Provide the (X, Y) coordinate of the cell's center where the given text is located.  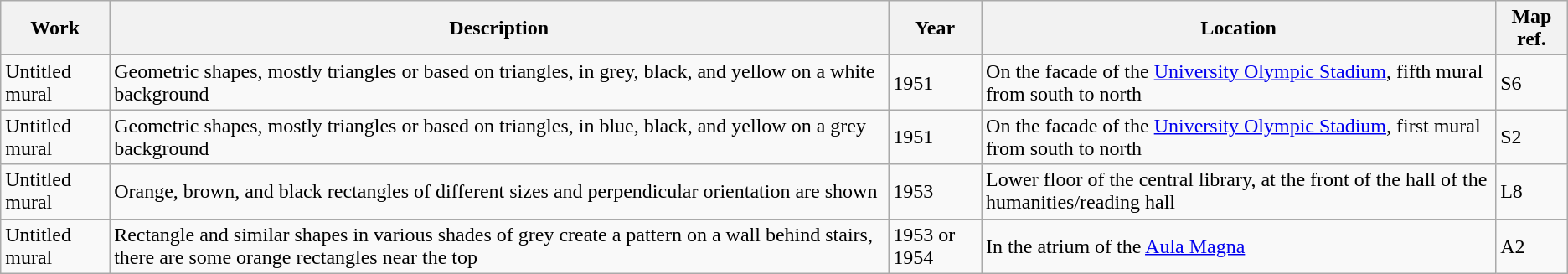
S6 (1532, 82)
Rectangle and similar shapes in various shades of grey create a pattern on a wall behind stairs, there are some orange rectangles near the top (499, 246)
Geometric shapes, mostly triangles or based on triangles, in blue, black, and yellow on a grey background (499, 137)
Work (55, 28)
Location (1239, 28)
1953 or 1954 (935, 246)
Description (499, 28)
Map ref. (1532, 28)
In the atrium of the Aula Magna (1239, 246)
Lower floor of the central library, at the front of the hall of the humanities/reading hall (1239, 191)
Year (935, 28)
1953 (935, 191)
Orange, brown, and black rectangles of different sizes and perpendicular orientation are shown (499, 191)
L8 (1532, 191)
Geometric shapes, mostly triangles or based on triangles, in grey, black, and yellow on a white background (499, 82)
S2 (1532, 137)
A2 (1532, 246)
On the facade of the University Olympic Stadium, fifth mural from south to north (1239, 82)
On the facade of the University Olympic Stadium, first mural from south to north (1239, 137)
